Detect which cell encompasses the target text, then output its (x, y) center coordinate. 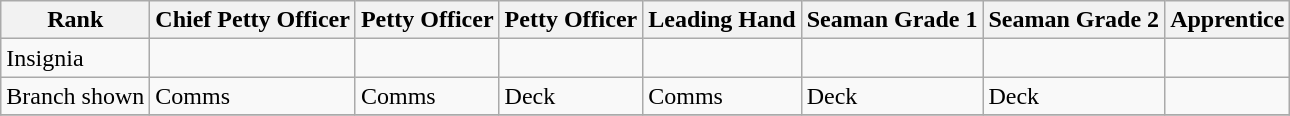
Apprentice (1228, 20)
Rank (76, 20)
Branch shown (76, 96)
Seaman Grade 1 (892, 20)
Leading Hand (722, 20)
Seaman Grade 2 (1074, 20)
Insignia (76, 58)
Chief Petty Officer (253, 20)
